Scan for the cell matching the given text and deliver its [X, Y] coordinate at center. 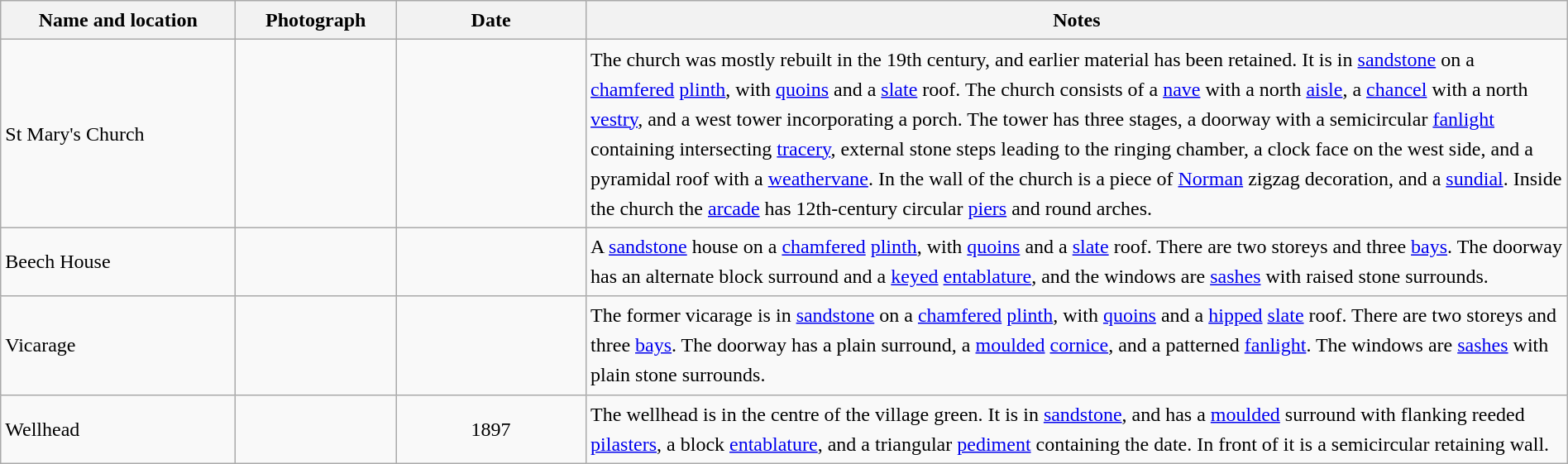
Date [491, 20]
Beech House [118, 261]
Wellhead [118, 428]
Photograph [316, 20]
Vicarage [118, 346]
Notes [1077, 20]
Name and location [118, 20]
St Mary's Church [118, 134]
1897 [491, 428]
